Return the (x, y) coordinate for the center point of the cell that contains the specified text.  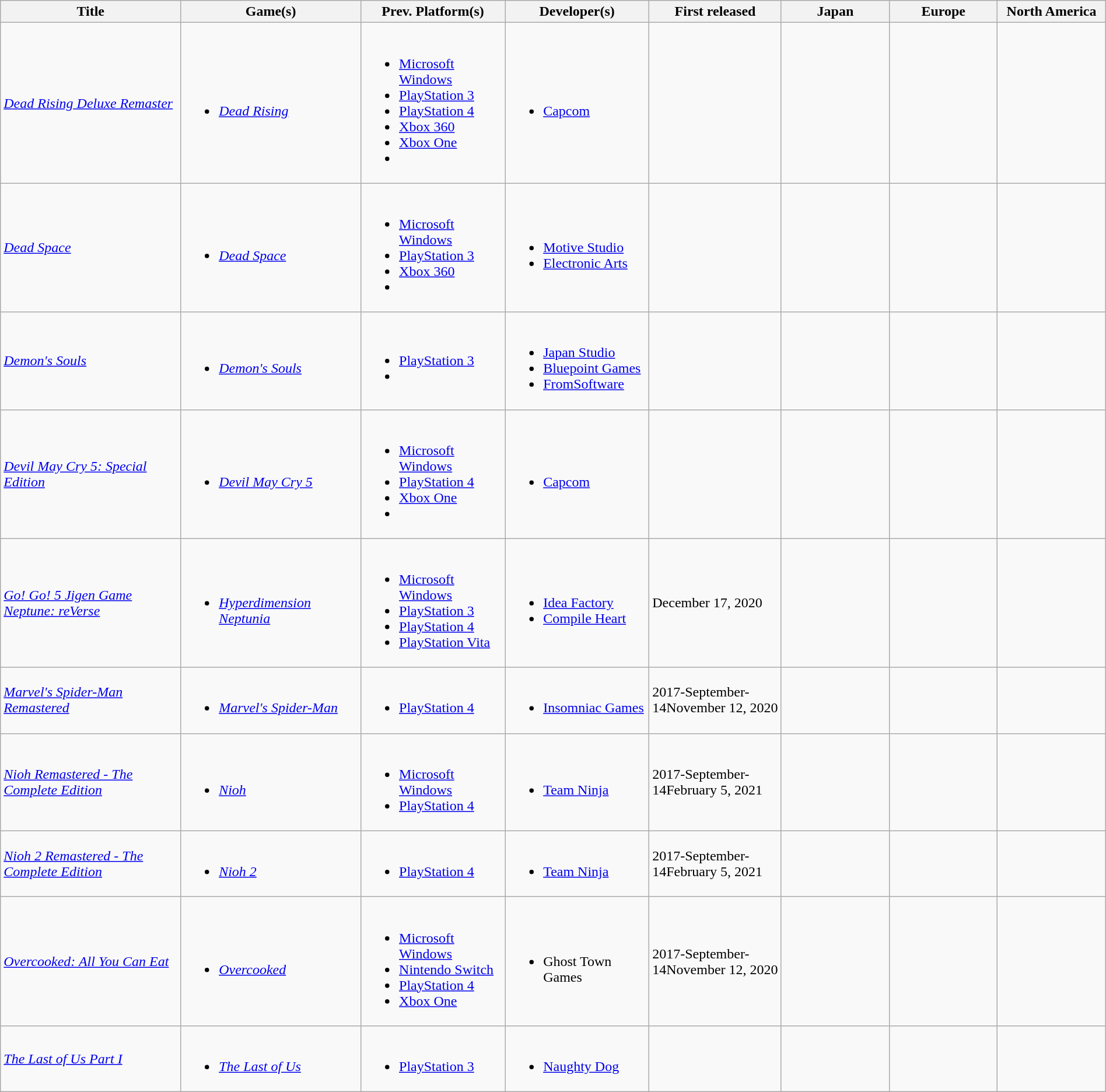
Developer(s) (577, 12)
Microsoft WindowsPlayStation 4 (433, 782)
North America (1051, 12)
Microsoft WindowsPlayStation 4Xbox One (433, 474)
Naughty Dog (577, 1058)
Nioh 2 (271, 863)
Ghost Town Games (577, 961)
Idea FactoryCompile Heart (577, 603)
Go! Go! 5 Jigen Game Neptune: reVerse (91, 603)
Japan StudioBluepoint GamesFromSoftware (577, 360)
Japan (835, 12)
Marvel's Spider-Man (271, 700)
Overcooked (271, 961)
December 17, 2020 (715, 603)
Microsoft WindowsPlayStation 3PlayStation 4PlayStation Vita (433, 603)
Overcooked: All You Can Eat (91, 961)
Marvel's Spider-Man Remastered (91, 700)
Prev. Platform(s) (433, 12)
The Last of Us Part I (91, 1058)
Nioh (271, 782)
Devil May Cry 5: Special Edition (91, 474)
Microsoft WindowsNintendo SwitchPlayStation 4Xbox One (433, 961)
Microsoft WindowsPlayStation 3Xbox 360 (433, 247)
Hyperdimension Neptunia (271, 603)
Insomniac Games (577, 700)
The Last of Us (271, 1058)
Motive StudioElectronic Arts (577, 247)
Nioh Remastered - The Complete Edition (91, 782)
Dead Rising (271, 103)
First released (715, 12)
Europe (944, 12)
Game(s) (271, 12)
Microsoft WindowsPlayStation 3PlayStation 4Xbox 360Xbox One (433, 103)
Devil May Cry 5 (271, 474)
Title (91, 12)
Nioh 2 Remastered - The Complete Edition (91, 863)
Dead Rising Deluxe Remaster (91, 103)
